Return the (X, Y) coordinate for the center point of the cell that contains the specified text.  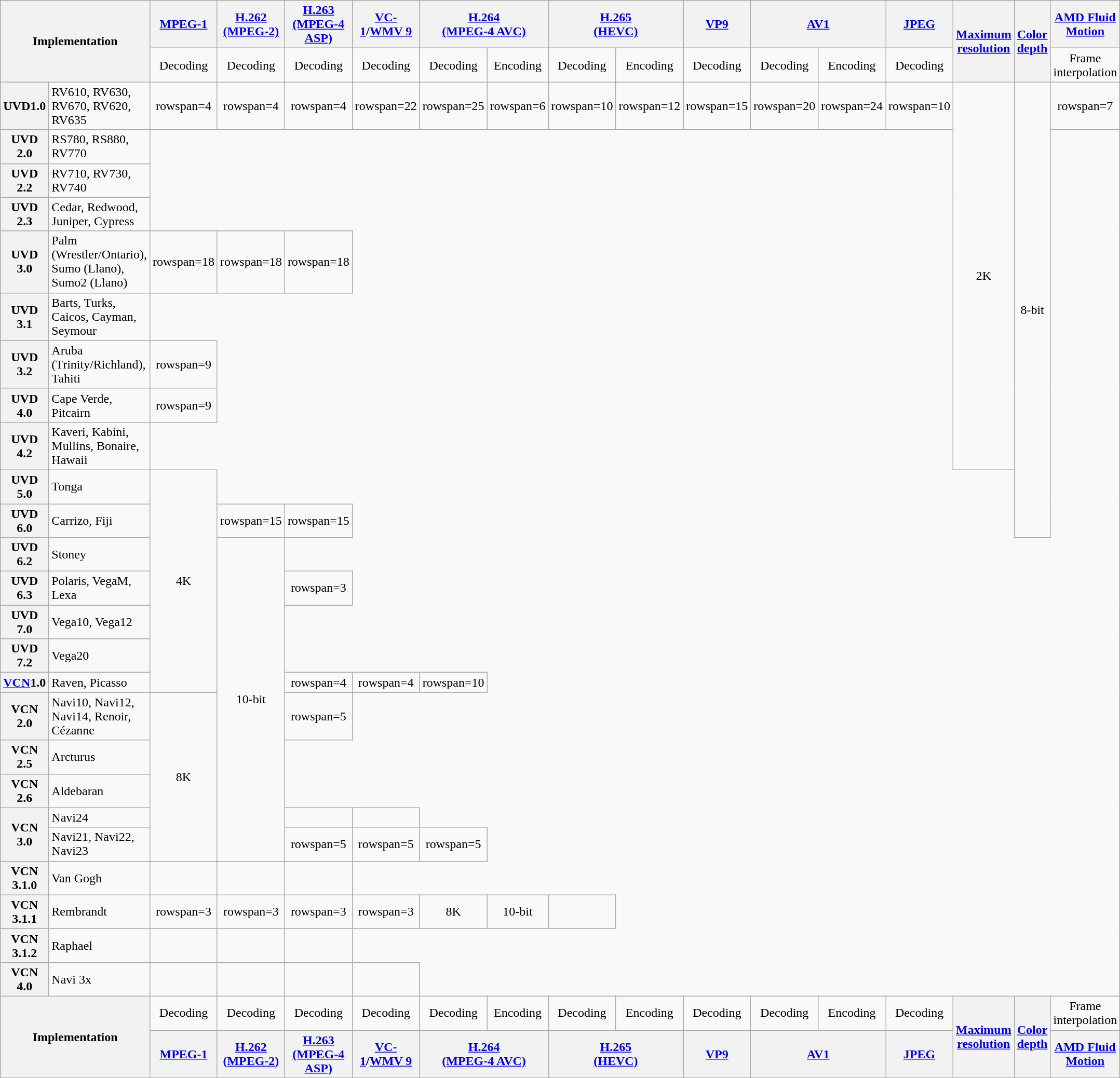
Palm (Wrestler/Ontario), Sumo (Llano), Sumo2 (Llano) (100, 262)
Vega20 (100, 656)
VCN 2.0 (25, 716)
UVD 6.3 (25, 589)
Navi10, Navi12, Navi14, Renoir, Cézanne (100, 716)
UVD 2.3 (25, 214)
VCN 3.1.2 (25, 946)
Polaris, VegaM, Lexa (100, 589)
VCN 3.1.1 (25, 911)
Vega10, Vega12 (100, 622)
Stoney (100, 554)
4K (184, 581)
Raven, Picasso (100, 683)
VCN 2.6 (25, 791)
Aldebaran (100, 791)
UVD 7.2 (25, 656)
Carrizo, Fiji (100, 520)
UVD 7.0 (25, 622)
2K (983, 276)
8-bit (1032, 310)
rowspan=12 (650, 106)
Kaveri, Kabini, Mullins, Bonaire, Hawaii (100, 446)
VCN 4.0 (25, 979)
Arcturus (100, 757)
RS780, RS880, RV770 (100, 146)
rowspan=6 (518, 106)
RV610, RV630, RV670, RV620, RV635 (100, 106)
Cedar, Redwood, Juniper, Cypress (100, 214)
Barts, Turks, Caicos, Cayman, Seymour (100, 317)
rowspan=20 (785, 106)
VCN 2.5 (25, 757)
UVD 2.0 (25, 146)
rowspan=7 (1085, 106)
Cape Verde, Pitcairn (100, 405)
Aruba (Trinity/Richland), Tahiti (100, 364)
UVD 3.2 (25, 364)
UVD 6.0 (25, 520)
UVD 2.2 (25, 181)
VCN 3.1.0 (25, 878)
VCN 3.0 (25, 835)
Raphael (100, 946)
Van Gogh (100, 878)
UVD 4.0 (25, 405)
Rembrandt (100, 911)
RV710, RV730, RV740 (100, 181)
VCN1.0 (25, 683)
rowspan=24 (852, 106)
Navi 3x (100, 979)
UVD 6.2 (25, 554)
rowspan=22 (386, 106)
UVD 3.1 (25, 317)
UVD1.0 (25, 106)
Navi24 (100, 817)
UVD 3.0 (25, 262)
Tonga (100, 487)
UVD 5.0 (25, 487)
Navi21, Navi22, Navi23 (100, 844)
UVD 4.2 (25, 446)
rowspan=25 (453, 106)
